Find where the given text appears and provide that cell's center as (X, Y) coordinate. 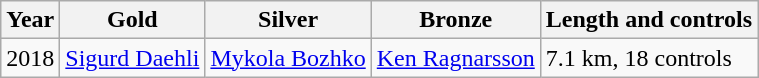
2018 (30, 58)
Bronze (456, 20)
Silver (288, 20)
7.1 km, 18 controls (648, 58)
Year (30, 20)
Ken Ragnarsson (456, 58)
Sigurd Daehli (132, 58)
Gold (132, 20)
Length and controls (648, 20)
Mykola Bozhko (288, 58)
